Detect which cell encompasses the target text, then output its [x, y] center coordinate. 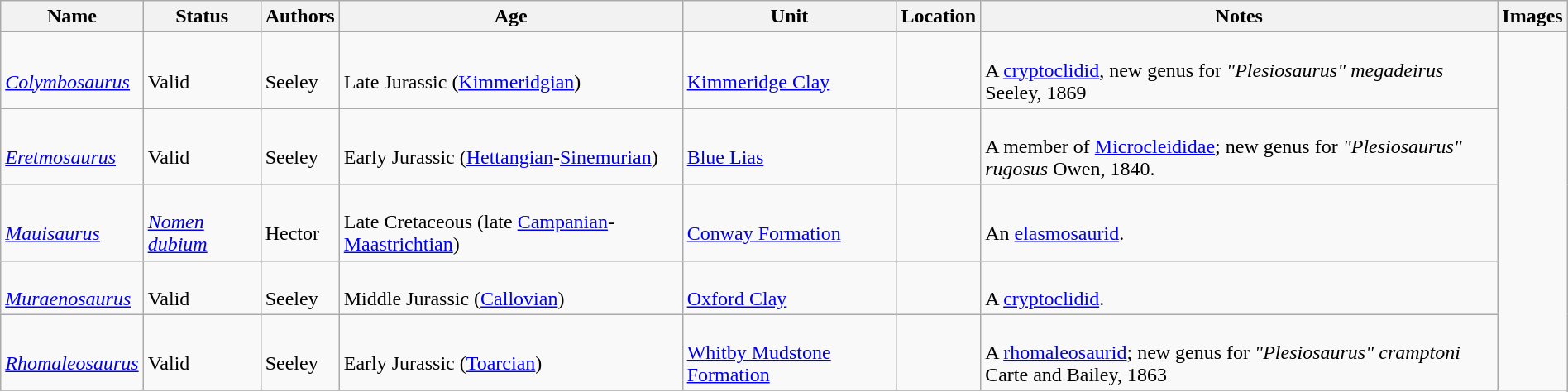
A cryptoclidid. [1239, 288]
Images [1532, 17]
A cryptoclidid, new genus for "Plesiosaurus" megadeirus Seeley, 1869 [1239, 70]
Mauisaurus [72, 222]
Name [72, 17]
Kimmeridge Clay [789, 70]
Status [202, 17]
Late Cretaceous (late Campanian-Maastrichtian) [511, 222]
An elasmosaurid. [1239, 222]
A member of Microcleididae; new genus for "Plesiosaurus" rugosus Owen, 1840. [1239, 146]
Blue Lias [789, 146]
Colymbosaurus [72, 70]
Nomen dubium [202, 222]
Hector [299, 222]
Authors [299, 17]
Unit [789, 17]
Early Jurassic (Hettangian-Sinemurian) [511, 146]
Oxford Clay [789, 288]
A rhomaleosaurid; new genus for "Plesiosaurus" cramptoni Carte and Bailey, 1863 [1239, 352]
Muraenosaurus [72, 288]
Conway Formation [789, 222]
Eretmosaurus [72, 146]
Location [939, 17]
Late Jurassic (Kimmeridgian) [511, 70]
Rhomaleosaurus [72, 352]
Early Jurassic (Toarcian) [511, 352]
Middle Jurassic (Callovian) [511, 288]
Notes [1239, 17]
Whitby Mudstone Formation [789, 352]
Age [511, 17]
